Pinpoint the cell where the given text exists, returning its (x, y) midpoint coordinate. 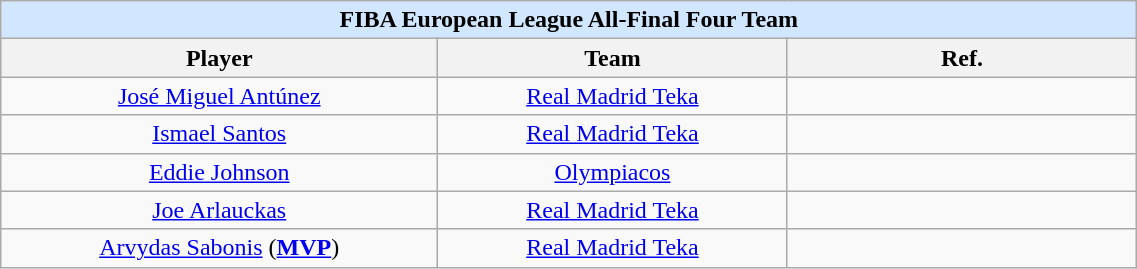
José Miguel Antúnez (220, 96)
Joe Arlauckas (220, 210)
Team (613, 58)
Ref. (962, 58)
FIBA European League All-Final Four Team (569, 20)
Player (220, 58)
Olympiacos (613, 172)
Eddie Johnson (220, 172)
Arvydas Sabonis (MVP) (220, 248)
Ismael Santos (220, 134)
